Provide the (x, y) coordinate of the cell's center where the given text is located.  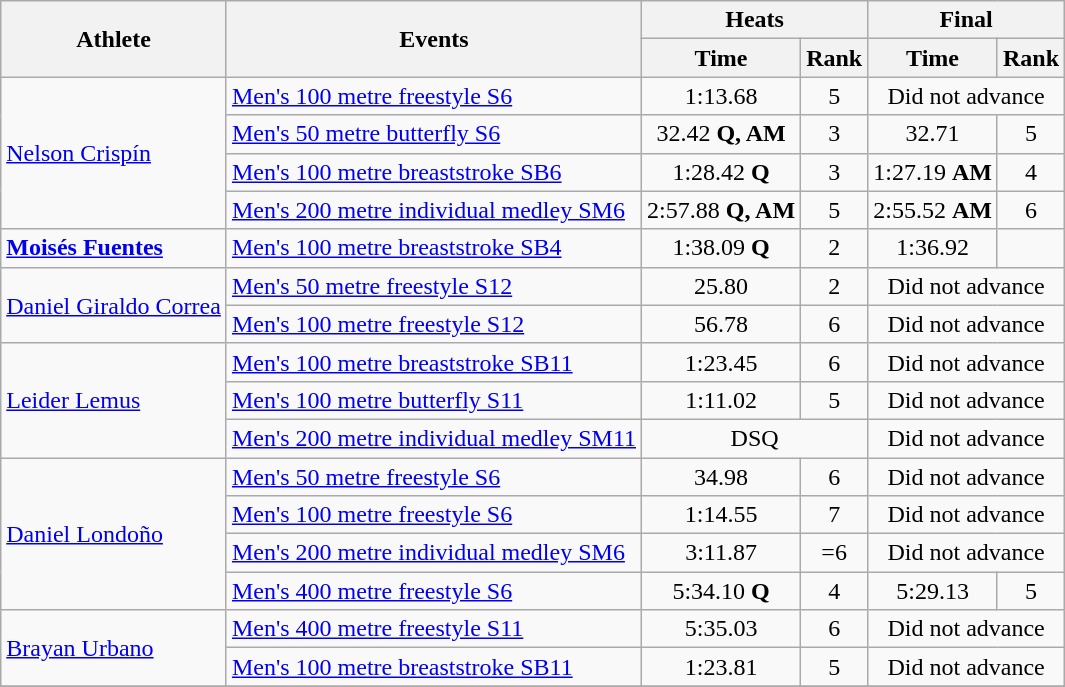
34.98 (722, 477)
Moisés Fuentes (114, 248)
Brayan Urbano (114, 648)
1:13.68 (722, 96)
=6 (834, 553)
Heats (755, 20)
25.80 (722, 286)
Men's 50 metre butterfly S6 (434, 134)
1:14.55 (722, 515)
Events (434, 39)
Men's 100 metre breaststroke SB4 (434, 248)
5:29.13 (933, 591)
7 (834, 515)
56.78 (722, 324)
1:23.81 (722, 667)
1:27.19 AM (933, 172)
32.71 (933, 134)
1:28.42 Q (722, 172)
Daniel Londoño (114, 534)
Men's 200 metre individual medley SM11 (434, 438)
5:34.10 Q (722, 591)
Men's 400 metre freestyle S6 (434, 591)
1:36.92 (933, 248)
1:11.02 (722, 400)
32.42 Q, AM (722, 134)
Nelson Crispín (114, 153)
Leider Lemus (114, 400)
1:23.45 (722, 362)
Men's 100 metre breaststroke SB6 (434, 172)
Men's 100 metre freestyle S12 (434, 324)
2:57.88 Q, AM (722, 210)
Men's 50 metre freestyle S12 (434, 286)
2:55.52 AM (933, 210)
Men's 100 metre butterfly S11 (434, 400)
Final (966, 20)
Daniel Giraldo Correa (114, 305)
Athlete (114, 39)
1:38.09 Q (722, 248)
3:11.87 (722, 553)
Men's 400 metre freestyle S11 (434, 629)
Men's 50 metre freestyle S6 (434, 477)
5:35.03 (722, 629)
DSQ (755, 438)
